For the text-containing cell, return its midpoint in [X, Y] coordinate format. 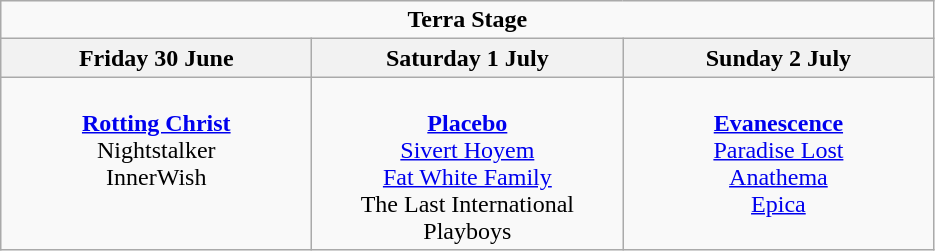
Placebo Sivert Hoyem Fat White Family The Last International Playboys [468, 164]
Terra Stage [468, 20]
Saturday 1 July [468, 58]
Evanescence Paradise Lost Anathema Epica [778, 164]
Friday 30 June [156, 58]
Rotting Christ Nightstalker InnerWish [156, 164]
Sunday 2 July [778, 58]
